Locate the cell with the specified text and output its (x, y) center coordinate. 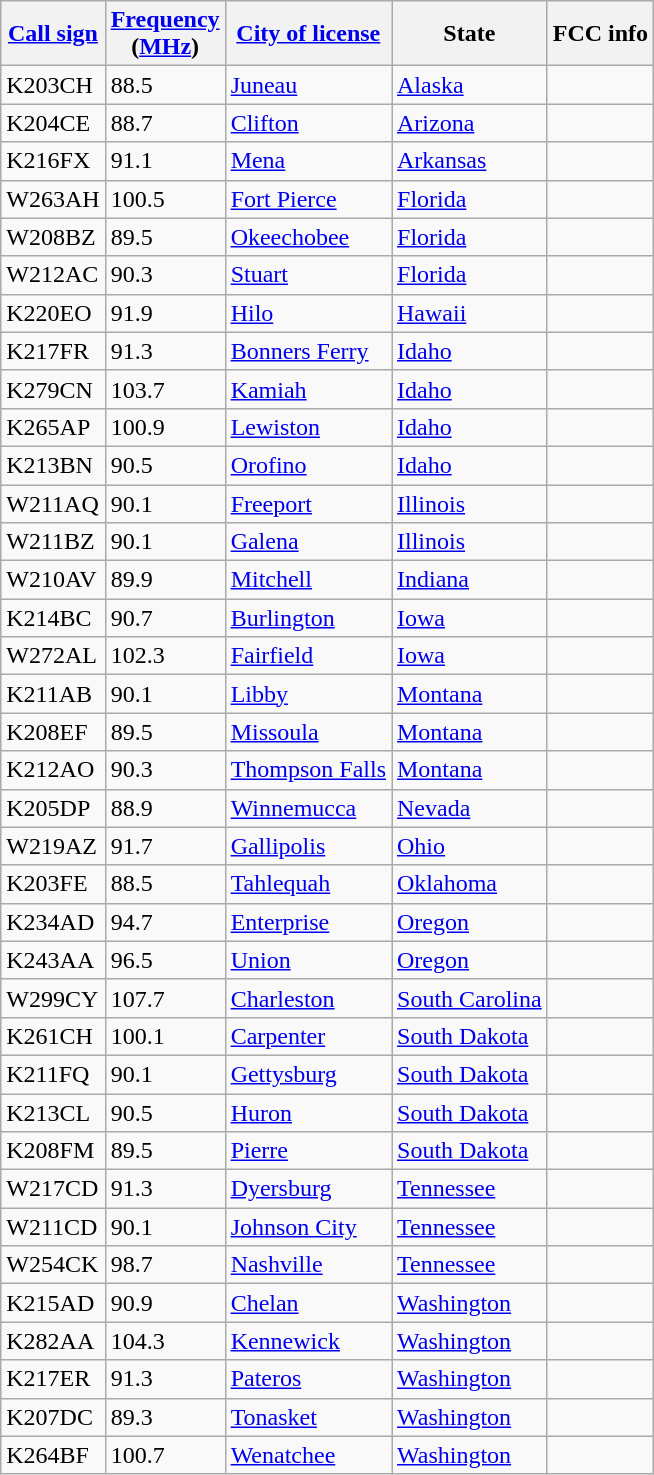
Stuart (308, 275)
Freeport (308, 503)
K214BC (53, 618)
Kamiah (308, 389)
K264BF (53, 1455)
89.3 (165, 1417)
W212AC (53, 275)
K211FQ (53, 1074)
Gettysburg (308, 1074)
Huron (308, 1113)
Charleston (308, 998)
Libby (308, 694)
Winnemucca (308, 808)
K208EF (53, 732)
90.9 (165, 1303)
Call sign (53, 34)
K220EO (53, 313)
W211CD (53, 1227)
Galena (308, 542)
K215AD (53, 1303)
96.5 (165, 960)
Dyersburg (308, 1189)
Okeechobee (308, 237)
100.1 (165, 1036)
K213BN (53, 465)
Frequency(MHz) (165, 34)
K261CH (53, 1036)
W210AV (53, 580)
Lewiston (308, 427)
K216FX (53, 161)
FCC info (600, 34)
90.7 (165, 618)
98.7 (165, 1265)
89.9 (165, 580)
K265AP (53, 427)
Missoula (308, 732)
Johnson City (308, 1227)
K204CE (53, 123)
88.7 (165, 123)
W211BZ (53, 542)
Alaska (470, 85)
Hawaii (470, 313)
K234AD (53, 922)
Union (308, 960)
91.9 (165, 313)
Gallipolis (308, 846)
City of license (308, 34)
Burlington (308, 618)
W299CY (53, 998)
South Carolina (470, 998)
Tahlequah (308, 884)
K282AA (53, 1341)
W217CD (53, 1189)
K203FE (53, 884)
W208BZ (53, 237)
Pateros (308, 1379)
W219AZ (53, 846)
Arizona (470, 123)
Oklahoma (470, 884)
W272AL (53, 656)
102.3 (165, 656)
K243AA (53, 960)
W263AH (53, 199)
Wenatchee (308, 1455)
K217ER (53, 1379)
Mena (308, 161)
K207DC (53, 1417)
Nevada (470, 808)
91.7 (165, 846)
Fairfield (308, 656)
W211AQ (53, 503)
K279CN (53, 389)
Thompson Falls (308, 770)
100.7 (165, 1455)
100.5 (165, 199)
Tonasket (308, 1417)
Fort Pierce (308, 199)
91.1 (165, 161)
Pierre (308, 1151)
94.7 (165, 922)
Carpenter (308, 1036)
K211AB (53, 694)
Juneau (308, 85)
Hilo (308, 313)
Nashville (308, 1265)
103.7 (165, 389)
104.3 (165, 1341)
88.9 (165, 808)
Mitchell (308, 580)
K217FR (53, 351)
K213CL (53, 1113)
Chelan (308, 1303)
100.9 (165, 427)
K205DP (53, 808)
Clifton (308, 123)
K208FM (53, 1151)
Enterprise (308, 922)
107.7 (165, 998)
K212AO (53, 770)
Orofino (308, 465)
Bonners Ferry (308, 351)
Ohio (470, 846)
K203CH (53, 85)
Kennewick (308, 1341)
W254CK (53, 1265)
Arkansas (470, 161)
State (470, 34)
Indiana (470, 580)
